For the text-containing cell, return its midpoint in (x, y) coordinate format. 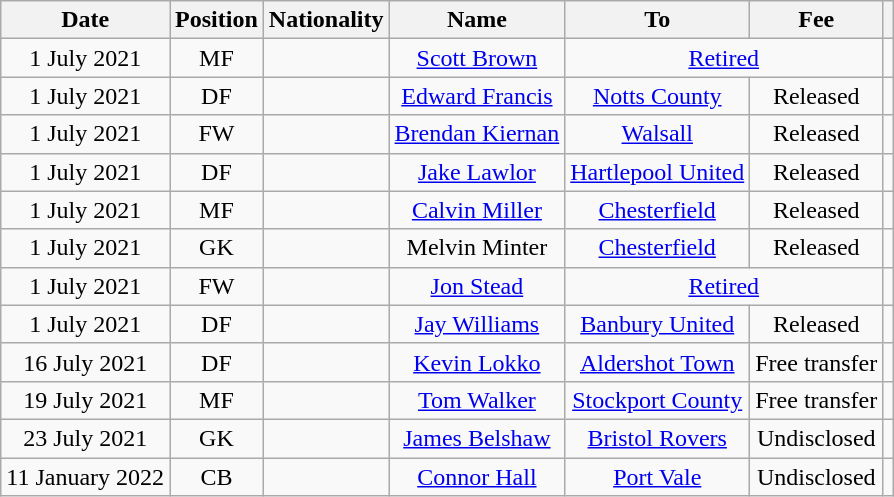
Brendan Kiernan (477, 134)
11 January 2022 (86, 477)
Scott Brown (477, 58)
Jay Williams (477, 324)
James Belshaw (477, 438)
Name (477, 20)
Notts County (658, 96)
CB (217, 477)
23 July 2021 (86, 438)
16 July 2021 (86, 362)
Position (217, 20)
Connor Hall (477, 477)
Aldershot Town (658, 362)
Port Vale (658, 477)
Jake Lawlor (477, 172)
Edward Francis (477, 96)
Banbury United (658, 324)
Bristol Rovers (658, 438)
Fee (816, 20)
Date (86, 20)
Hartlepool United (658, 172)
Melvin Minter (477, 248)
19 July 2021 (86, 400)
Kevin Lokko (477, 362)
Calvin Miller (477, 210)
To (658, 20)
Jon Stead (477, 286)
Walsall (658, 134)
Tom Walker (477, 400)
Stockport County (658, 400)
Nationality (326, 20)
